Determine the (X, Y) coordinate at the center of the cell enclosing the given text.  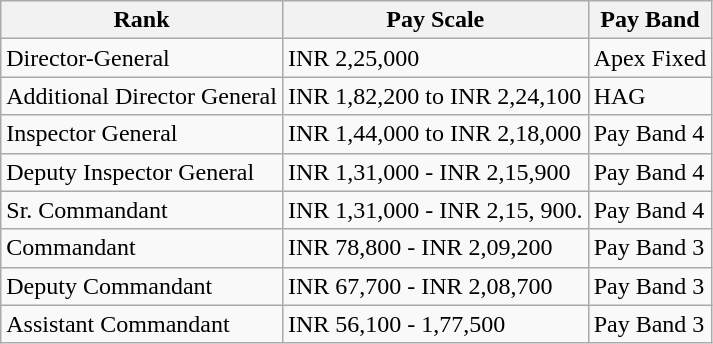
Apex Fixed (650, 58)
Pay Scale (435, 20)
Deputy Inspector General (142, 172)
Inspector General (142, 134)
INR 1,31,000 - INR 2,15,900 (435, 172)
Commandant (142, 248)
Assistant Commandant (142, 324)
INR 1,31,000 - INR 2,15, 900. (435, 210)
INR 1,82,200 to INR 2,24,100 (435, 96)
INR 67,700 - INR 2,08,700 (435, 286)
Deputy Commandant (142, 286)
INR 1,44,000 to INR 2,18,000 (435, 134)
Pay Band (650, 20)
Rank (142, 20)
HAG (650, 96)
Director-General (142, 58)
INR 2,25,000 (435, 58)
INR 56,100 - 1,77,500 (435, 324)
INR 78,800 - INR 2,09,200 (435, 248)
Additional Director General (142, 96)
Sr. Commandant (142, 210)
